Return the (x, y) coordinate for the center point of the cell that contains the specified text.  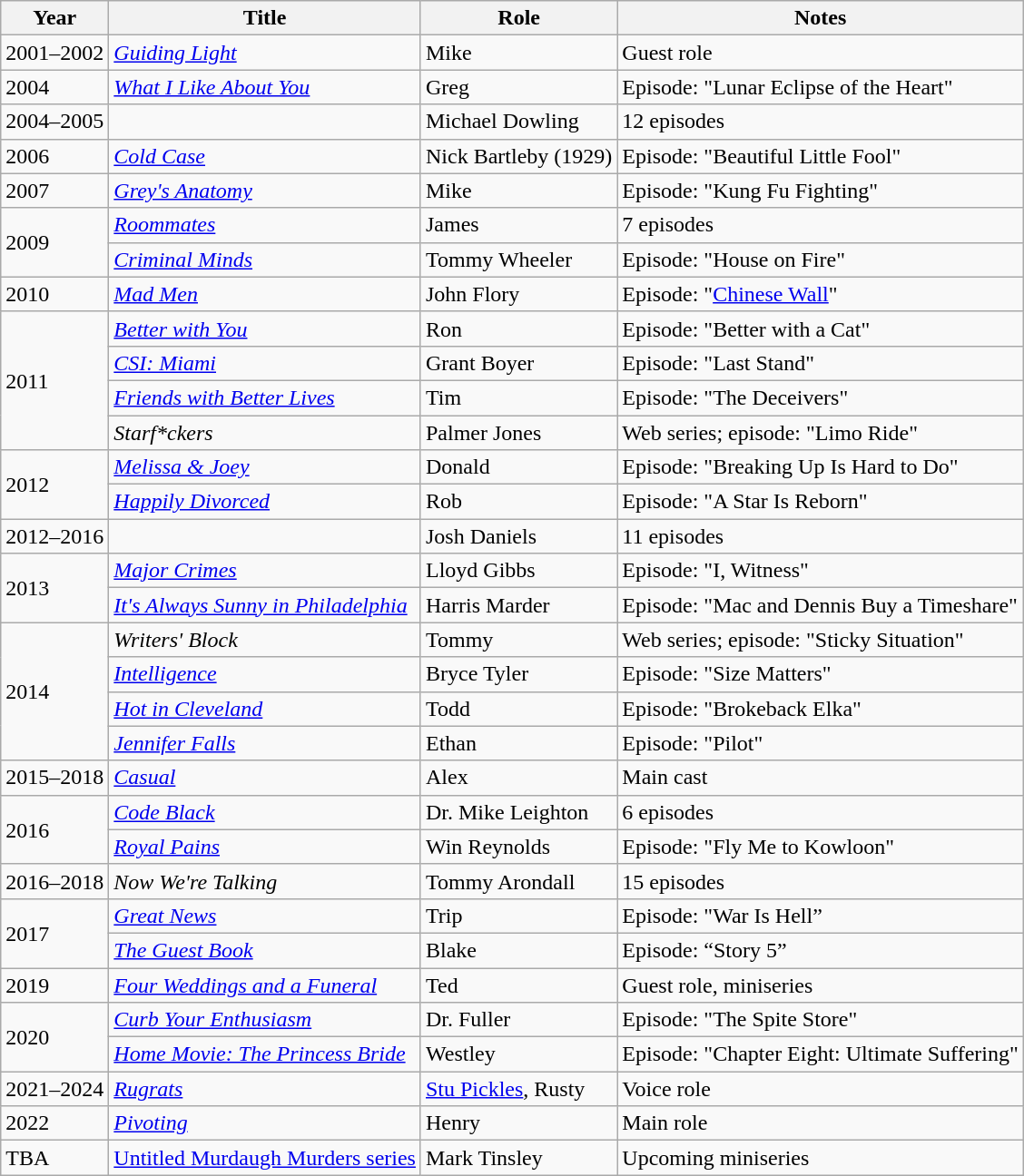
Henry (518, 1123)
2012 (54, 485)
Dr. Fuller (518, 1020)
Main role (821, 1123)
Year (54, 18)
Episode: "Chinese Wall" (821, 294)
2013 (54, 588)
Stu Pickles, Rusty (518, 1089)
7 episodes (821, 225)
Episode: "Size Matters" (821, 674)
Westley (518, 1054)
Great News (265, 916)
Pivoting (265, 1123)
Episode: "The Deceivers" (821, 397)
Dr. Mike Leighton (518, 812)
Alex (518, 778)
2009 (54, 242)
2001–2002 (54, 53)
2011 (54, 380)
Melissa & Joey (265, 467)
Writers' Block (265, 640)
James (518, 225)
Ethan (518, 743)
Harris Marder (518, 605)
2004–2005 (54, 122)
CSI: Miami (265, 363)
Guiding Light (265, 53)
Jennifer Falls (265, 743)
2020 (54, 1037)
Rob (518, 502)
Episode: "Last Stand" (821, 363)
Episode: "Breaking Up Is Hard to Do" (821, 467)
Episode: "Lunar Eclipse of the Heart" (821, 87)
Episode: "Brokeback Elka" (821, 709)
6 episodes (821, 812)
2004 (54, 87)
Episode: “Story 5” (821, 950)
Josh Daniels (518, 536)
Web series; episode: "Limo Ride" (821, 433)
12 episodes (821, 122)
John Flory (518, 294)
Major Crimes (265, 571)
Mark Tinsley (518, 1158)
Role (518, 18)
Better with You (265, 328)
Tim (518, 397)
Grant Boyer (518, 363)
Guest role (821, 53)
Now We're Talking (265, 881)
11 episodes (821, 536)
Todd (518, 709)
2012–2016 (54, 536)
2021–2024 (54, 1089)
Code Black (265, 812)
Tommy Wheeler (518, 260)
Palmer Jones (518, 433)
Tommy Arondall (518, 881)
2022 (54, 1123)
2017 (54, 933)
Mad Men (265, 294)
Web series; episode: "Sticky Situation" (821, 640)
Hot in Cleveland (265, 709)
Upcoming miniseries (821, 1158)
Roommates (265, 225)
Episode: "A Star Is Reborn" (821, 502)
Curb Your Enthusiasm (265, 1020)
Donald (518, 467)
Bryce Tyler (518, 674)
Lloyd Gibbs (518, 571)
Voice role (821, 1089)
Royal Pains (265, 847)
2007 (54, 191)
Casual (265, 778)
Home Movie: The Princess Bride (265, 1054)
The Guest Book (265, 950)
2016 (54, 829)
Intelligence (265, 674)
15 episodes (821, 881)
Episode: "Fly Me to Kowloon" (821, 847)
Notes (821, 18)
Episode: "Kung Fu Fighting" (821, 191)
Episode: "Pilot" (821, 743)
Episode: "War Is Hell” (821, 916)
2016–2018 (54, 881)
It's Always Sunny in Philadelphia (265, 605)
Tommy (518, 640)
Trip (518, 916)
Blake (518, 950)
2015–2018 (54, 778)
Grey's Anatomy (265, 191)
Greg (518, 87)
Starf*ckers (265, 433)
Episode: "House on Fire" (821, 260)
Title (265, 18)
Ted (518, 985)
Episode: "Beautiful Little Fool" (821, 156)
TBA (54, 1158)
Guest role, miniseries (821, 985)
Four Weddings and a Funeral (265, 985)
Nick Bartleby (1929) (518, 156)
Main cast (821, 778)
2010 (54, 294)
Michael Dowling (518, 122)
Criminal Minds (265, 260)
Episode: "Better with a Cat" (821, 328)
Untitled Murdaugh Murders series (265, 1158)
2014 (54, 691)
Ron (518, 328)
Episode: "I, Witness" (821, 571)
Friends with Better Lives (265, 397)
Cold Case (265, 156)
Episode: "The Spite Store" (821, 1020)
What I Like About You (265, 87)
Episode: "Mac and Dennis Buy a Timeshare" (821, 605)
2006 (54, 156)
2019 (54, 985)
Episode: "Chapter Eight: Ultimate Suffering" (821, 1054)
Rugrats (265, 1089)
Win Reynolds (518, 847)
Happily Divorced (265, 502)
